Detect which cell encompasses the target text, then output its (x, y) center coordinate. 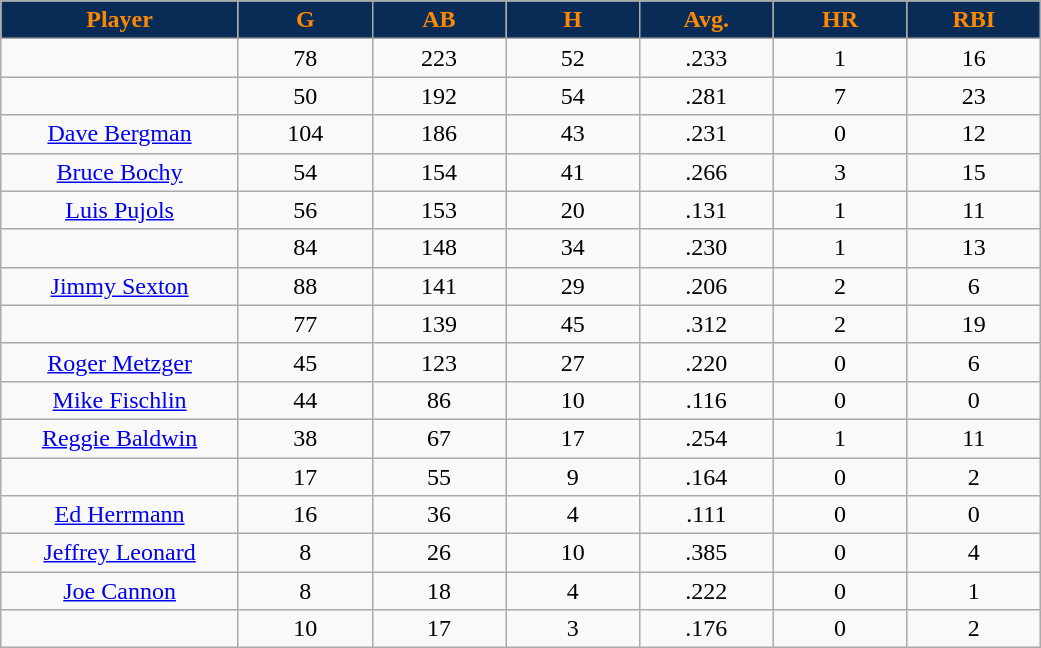
AB (439, 20)
50 (305, 96)
Bruce Bochy (120, 172)
55 (439, 477)
7 (840, 96)
Jeffrey Leonard (120, 553)
88 (305, 286)
Roger Metzger (120, 362)
38 (305, 438)
104 (305, 134)
123 (439, 362)
192 (439, 96)
HR (840, 20)
52 (573, 58)
43 (573, 134)
19 (974, 324)
139 (439, 324)
13 (974, 248)
.220 (706, 362)
12 (974, 134)
67 (439, 438)
56 (305, 210)
15 (974, 172)
Luis Pujols (120, 210)
18 (439, 591)
Reggie Baldwin (120, 438)
.266 (706, 172)
36 (439, 515)
.254 (706, 438)
148 (439, 248)
141 (439, 286)
20 (573, 210)
Player (120, 20)
41 (573, 172)
.385 (706, 553)
.111 (706, 515)
Ed Herrmann (120, 515)
26 (439, 553)
RBI (974, 20)
.312 (706, 324)
86 (439, 400)
9 (573, 477)
.281 (706, 96)
.233 (706, 58)
223 (439, 58)
.164 (706, 477)
44 (305, 400)
77 (305, 324)
.131 (706, 210)
.230 (706, 248)
.176 (706, 629)
84 (305, 248)
.116 (706, 400)
34 (573, 248)
Jimmy Sexton (120, 286)
H (573, 20)
Avg. (706, 20)
154 (439, 172)
186 (439, 134)
Dave Bergman (120, 134)
Joe Cannon (120, 591)
153 (439, 210)
27 (573, 362)
.222 (706, 591)
29 (573, 286)
.231 (706, 134)
G (305, 20)
Mike Fischlin (120, 400)
78 (305, 58)
23 (974, 96)
.206 (706, 286)
